For the text-containing cell, return its midpoint in (x, y) coordinate format. 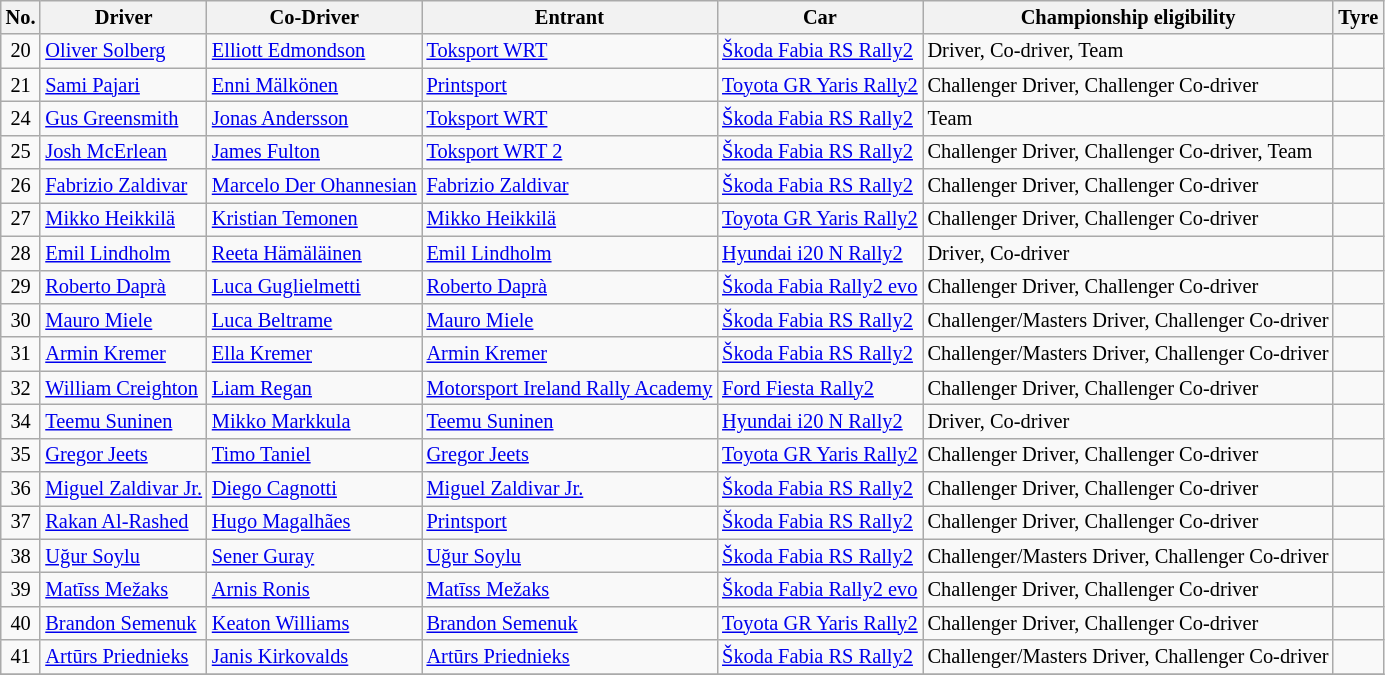
Diego Cagnotti (314, 489)
36 (21, 489)
25 (21, 152)
35 (21, 455)
Driver (124, 17)
27 (21, 219)
Hugo Magalhães (314, 522)
32 (21, 388)
37 (21, 522)
24 (21, 118)
Luca Beltrame (314, 320)
Josh McErlean (124, 152)
Enni Mälkönen (314, 85)
Luca Guglielmetti (314, 287)
Liam Regan (314, 388)
21 (21, 85)
20 (21, 51)
Oliver Solberg (124, 51)
Challenger Driver, Challenger Co-driver, Team (1128, 152)
Gus Greensmith (124, 118)
Kristian Temonen (314, 219)
Keaton Williams (314, 623)
William Creighton (124, 388)
40 (21, 623)
Tyre (1358, 17)
Sami Pajari (124, 85)
Championship eligibility (1128, 17)
39 (21, 589)
Toksport WRT 2 (570, 152)
Arnis Ronis (314, 589)
Sener Guray (314, 556)
Ford Fiesta Rally2 (820, 388)
Driver, Co-driver, Team (1128, 51)
Ella Kremer (314, 354)
Entrant (570, 17)
Car (820, 17)
34 (21, 421)
Timo Taniel (314, 455)
No. (21, 17)
41 (21, 657)
Jonas Andersson (314, 118)
28 (21, 253)
Reeta Hämäläinen (314, 253)
Elliott Edmondson (314, 51)
Rakan Al-Rashed (124, 522)
29 (21, 287)
James Fulton (314, 152)
31 (21, 354)
Co-Driver (314, 17)
26 (21, 186)
Janis Kirkovalds (314, 657)
38 (21, 556)
Marcelo Der Ohannesian (314, 186)
30 (21, 320)
Team (1128, 118)
Motorsport Ireland Rally Academy (570, 388)
Mikko Markkula (314, 421)
